Identify which cell holds the provided text, then report its [X, Y] central coordinate. 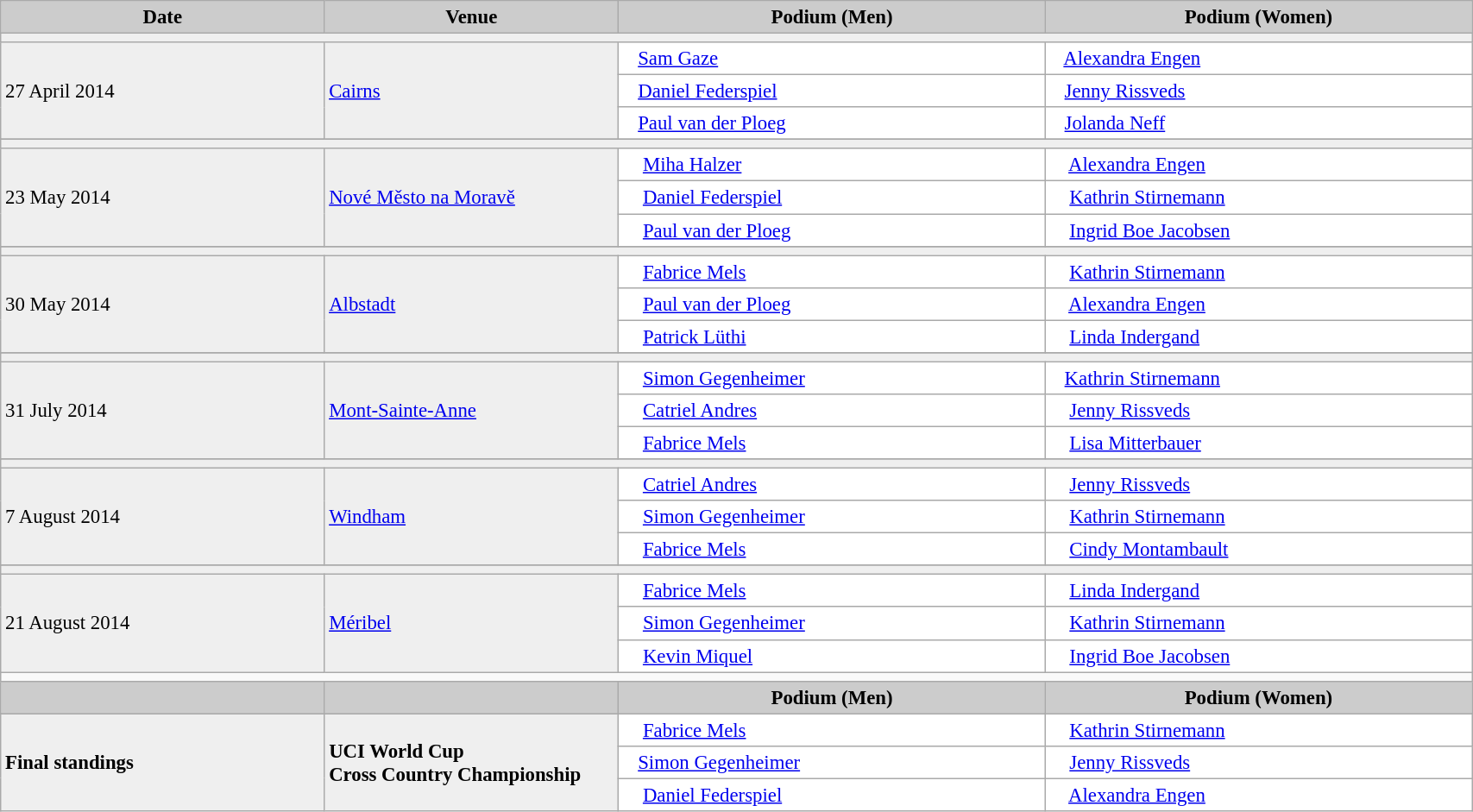
Patrick Lüthi [832, 337]
Sam Gaze [832, 59]
Cindy Montambault [1258, 550]
Mont-Sainte-Anne [471, 411]
Albstadt [471, 304]
30 May 2014 [162, 304]
27 April 2014 [162, 91]
Nové Město na Moravě [471, 197]
7 August 2014 [162, 518]
Méribel [471, 623]
31 July 2014 [162, 411]
21 August 2014 [162, 623]
Date [162, 17]
Lisa Mitterbauer [1258, 443]
Final standings [162, 763]
Jolanda Neff [1258, 123]
Windham [471, 518]
Kevin Miquel [832, 656]
Miha Halzer [832, 165]
Venue [471, 17]
23 May 2014 [162, 197]
Cairns [471, 91]
UCI World Cup Cross Country Championship [471, 763]
